Return (x, y) of the center of cell containing provided text 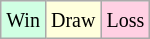
Win (24, 20)
Loss (126, 20)
Draw (72, 20)
